Return (X, Y) of the center of cell containing provided text 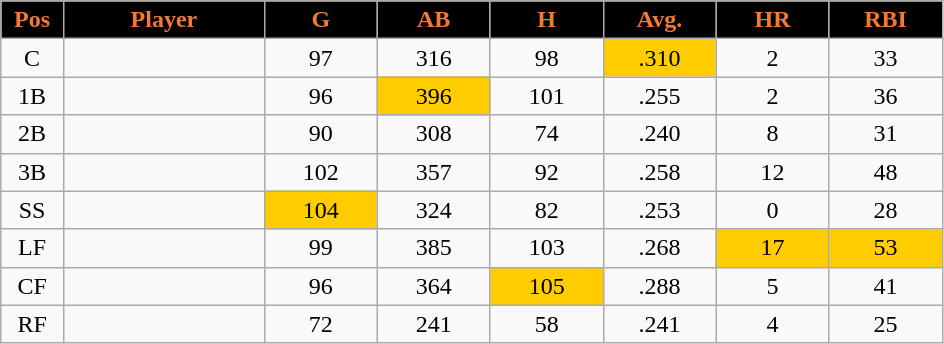
AB (434, 20)
0 (772, 210)
324 (434, 210)
74 (546, 134)
241 (434, 324)
SS (32, 210)
90 (320, 134)
53 (886, 248)
97 (320, 58)
98 (546, 58)
.240 (660, 134)
28 (886, 210)
Avg. (660, 20)
102 (320, 172)
.268 (660, 248)
31 (886, 134)
357 (434, 172)
103 (546, 248)
92 (546, 172)
.310 (660, 58)
316 (434, 58)
105 (546, 286)
RF (32, 324)
C (32, 58)
4 (772, 324)
Player (164, 20)
RBI (886, 20)
82 (546, 210)
364 (434, 286)
LF (32, 248)
H (546, 20)
.255 (660, 96)
.241 (660, 324)
385 (434, 248)
.258 (660, 172)
.253 (660, 210)
58 (546, 324)
36 (886, 96)
5 (772, 286)
.288 (660, 286)
41 (886, 286)
8 (772, 134)
3B (32, 172)
33 (886, 58)
308 (434, 134)
25 (886, 324)
G (320, 20)
CF (32, 286)
12 (772, 172)
101 (546, 96)
99 (320, 248)
48 (886, 172)
HR (772, 20)
17 (772, 248)
72 (320, 324)
2B (32, 134)
Pos (32, 20)
104 (320, 210)
1B (32, 96)
396 (434, 96)
